Return (X, Y) of the center of cell containing provided text 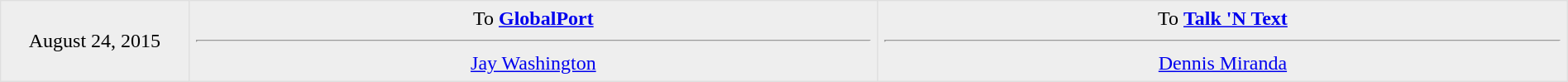
To Talk 'N TextDennis Miranda (1223, 41)
To GlobalPort Jay Washington (533, 41)
August 24, 2015 (94, 41)
